For the text-containing cell, return its midpoint in (x, y) coordinate format. 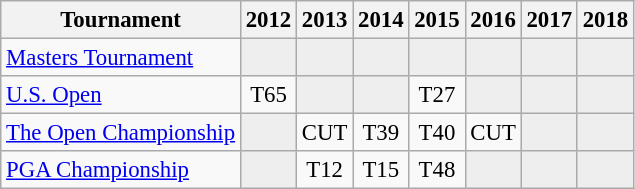
T48 (437, 170)
T27 (437, 95)
Masters Tournament (121, 58)
T40 (437, 133)
U.S. Open (121, 95)
2018 (605, 20)
2012 (268, 20)
T65 (268, 95)
The Open Championship (121, 133)
PGA Championship (121, 170)
Tournament (121, 20)
2013 (325, 20)
2017 (549, 20)
2014 (381, 20)
T15 (381, 170)
2016 (493, 20)
T12 (325, 170)
T39 (381, 133)
2015 (437, 20)
